For the text-containing cell, return its midpoint in (x, y) coordinate format. 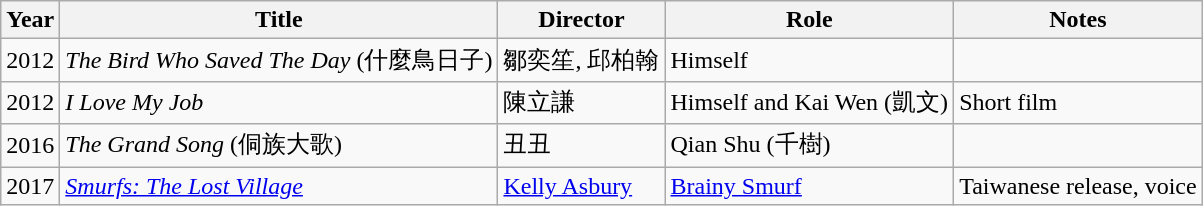
丑丑 (582, 146)
Taiwanese release, voice (1078, 185)
Himself (810, 60)
Kelly Asbury (582, 185)
I Love My Job (279, 102)
The Bird Who Saved The Day (什麼鳥日子) (279, 60)
The Grand Song (侗族大歌) (279, 146)
Director (582, 20)
Brainy Smurf (810, 185)
Himself and Kai Wen (凱文) (810, 102)
鄒奕笙, 邱柏翰 (582, 60)
2016 (30, 146)
Year (30, 20)
陳立謙 (582, 102)
Notes (1078, 20)
Qian Shu (千樹) (810, 146)
2017 (30, 185)
Smurfs: The Lost Village (279, 185)
Title (279, 20)
Role (810, 20)
Short film (1078, 102)
